From the cell containing the given text, extract its center point as [x, y] coordinate. 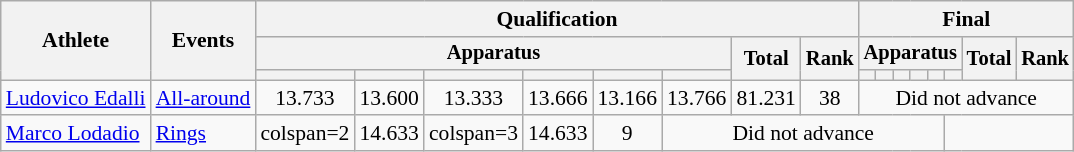
colspan=2 [304, 134]
13.600 [388, 98]
Athlete [76, 40]
Marco Lodadio [76, 134]
Ludovico Edalli [76, 98]
Qualification [556, 19]
38 [830, 98]
All-around [204, 98]
Final [966, 19]
colspan=3 [474, 134]
Rings [204, 134]
13.333 [474, 98]
9 [626, 134]
13.733 [304, 98]
13.666 [558, 98]
13.166 [626, 98]
13.766 [696, 98]
Events [204, 40]
81.231 [766, 98]
